Find where the given text appears and provide that cell's center as [X, Y] coordinate. 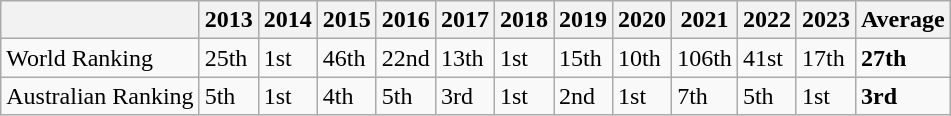
2016 [406, 20]
7th [705, 96]
10th [642, 58]
2018 [524, 20]
13th [464, 58]
2021 [705, 20]
2nd [584, 96]
2019 [584, 20]
Australian Ranking [100, 96]
27th [902, 58]
41st [766, 58]
2023 [826, 20]
2014 [288, 20]
46th [346, 58]
2022 [766, 20]
25th [228, 58]
2015 [346, 20]
106th [705, 58]
4th [346, 96]
Average [902, 20]
2020 [642, 20]
22nd [406, 58]
2017 [464, 20]
2013 [228, 20]
15th [584, 58]
17th [826, 58]
World Ranking [100, 58]
